Return [x, y] of the center of cell containing provided text 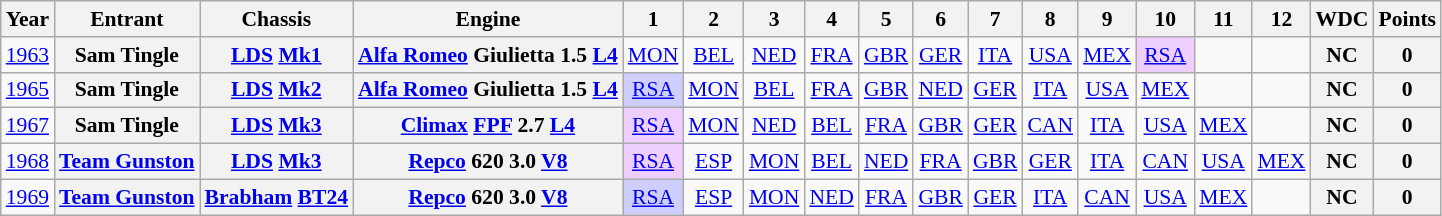
Climax FPF 2.7 L4 [488, 126]
Points [1407, 19]
6 [940, 19]
1 [654, 19]
10 [1165, 19]
Chassis [276, 19]
7 [996, 19]
Year [28, 19]
2 [714, 19]
LDS Mk2 [276, 90]
WDC [1342, 19]
3 [774, 19]
4 [831, 19]
11 [1223, 19]
9 [1107, 19]
1969 [28, 197]
1968 [28, 162]
12 [1281, 19]
5 [886, 19]
1967 [28, 126]
8 [1050, 19]
Engine [488, 19]
1965 [28, 90]
LDS Mk1 [276, 55]
Brabham BT24 [276, 197]
1963 [28, 55]
Entrant [127, 19]
